Capture the cell that displays the provided text and extract its (X, Y) central coordinate. 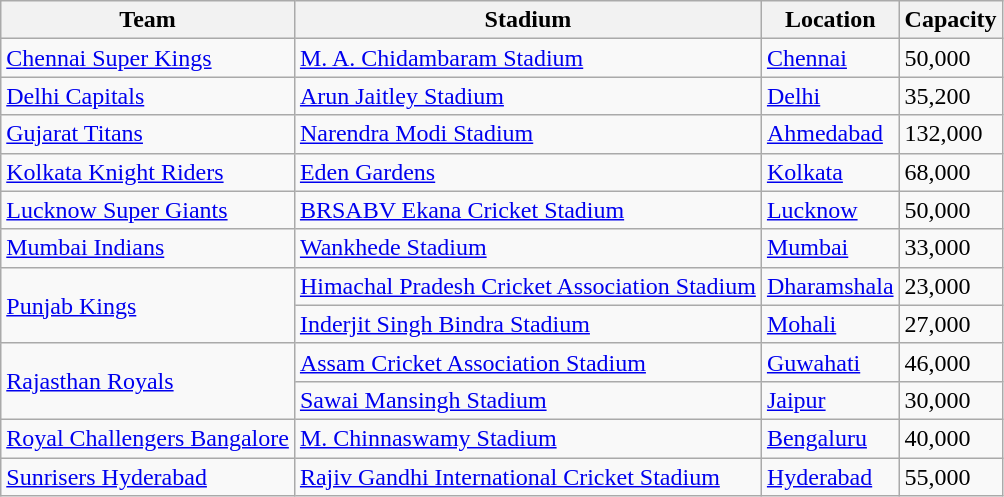
Location (830, 20)
132,000 (950, 134)
33,000 (950, 248)
27,000 (950, 324)
Team (148, 20)
Jaipur (830, 400)
M. A. Chidambaram Stadium (528, 58)
Delhi Capitals (148, 96)
Arun Jaitley Stadium (528, 96)
Wankhede Stadium (528, 248)
55,000 (950, 477)
Guwahati (830, 362)
30,000 (950, 400)
Ahmedabad (830, 134)
Gujarat Titans (148, 134)
Punjab Kings (148, 305)
BRSABV Ekana Cricket Stadium (528, 210)
Lucknow Super Giants (148, 210)
Chennai (830, 58)
35,200 (950, 96)
Lucknow (830, 210)
Bengaluru (830, 438)
Assam Cricket Association Stadium (528, 362)
Stadium (528, 20)
Mumbai Indians (148, 248)
40,000 (950, 438)
68,000 (950, 172)
Mohali (830, 324)
Hyderabad (830, 477)
Sunrisers Hyderabad (148, 477)
Delhi (830, 96)
Rajiv Gandhi International Cricket Stadium (528, 477)
Rajasthan Royals (148, 381)
23,000 (950, 286)
46,000 (950, 362)
Inderjit Singh Bindra Stadium (528, 324)
Capacity (950, 20)
Narendra Modi Stadium (528, 134)
Kolkata Knight Riders (148, 172)
Eden Gardens (528, 172)
Himachal Pradesh Cricket Association Stadium (528, 286)
Mumbai (830, 248)
Chennai Super Kings (148, 58)
M. Chinnaswamy Stadium (528, 438)
Royal Challengers Bangalore (148, 438)
Dharamshala (830, 286)
Kolkata (830, 172)
Sawai Mansingh Stadium (528, 400)
